Pinpoint the cell where the given text exists, returning its [X, Y] midpoint coordinate. 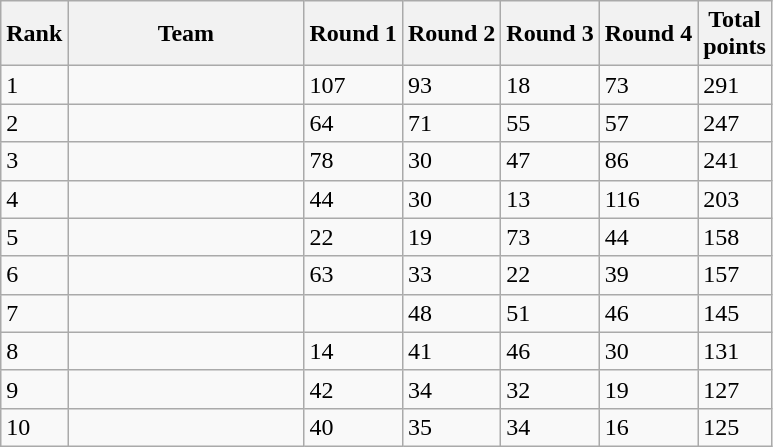
Round 3 [550, 34]
247 [735, 123]
48 [451, 313]
291 [735, 85]
78 [353, 161]
39 [648, 275]
55 [550, 123]
Total points [735, 34]
Round 4 [648, 34]
1 [34, 85]
5 [34, 237]
9 [34, 389]
41 [451, 351]
4 [34, 199]
10 [34, 427]
116 [648, 199]
3 [34, 161]
203 [735, 199]
6 [34, 275]
131 [735, 351]
93 [451, 85]
127 [735, 389]
51 [550, 313]
42 [353, 389]
40 [353, 427]
16 [648, 427]
14 [353, 351]
158 [735, 237]
47 [550, 161]
145 [735, 313]
71 [451, 123]
2 [34, 123]
57 [648, 123]
32 [550, 389]
33 [451, 275]
Round 1 [353, 34]
13 [550, 199]
125 [735, 427]
241 [735, 161]
7 [34, 313]
8 [34, 351]
Team [186, 34]
157 [735, 275]
107 [353, 85]
35 [451, 427]
86 [648, 161]
Round 2 [451, 34]
18 [550, 85]
64 [353, 123]
63 [353, 275]
Rank [34, 34]
